Provide the [X, Y] coordinate of the cell's center where the given text is located.  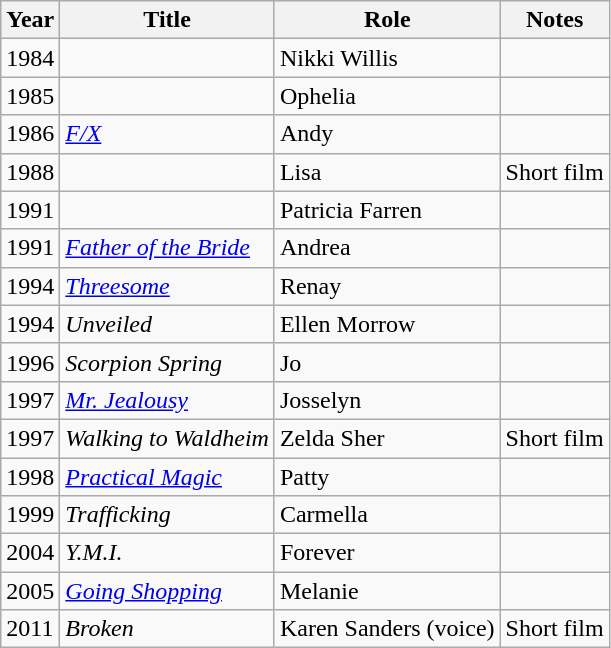
Karen Sanders (voice) [387, 629]
Nikki Willis [387, 58]
1999 [30, 515]
Andy [387, 134]
Ellen Morrow [387, 324]
Broken [168, 629]
Notes [554, 20]
Zelda Sher [387, 438]
1996 [30, 362]
1988 [30, 172]
Unveiled [168, 324]
Walking to Waldheim [168, 438]
2011 [30, 629]
Melanie [387, 591]
Title [168, 20]
2005 [30, 591]
Year [30, 20]
Jo [387, 362]
Y.M.I. [168, 553]
Lisa [387, 172]
Going Shopping [168, 591]
Patricia Farren [387, 210]
Mr. Jealousy [168, 400]
Role [387, 20]
Patty [387, 477]
1986 [30, 134]
Father of the Bride [168, 248]
1998 [30, 477]
Andrea [387, 248]
F/X [168, 134]
1985 [30, 96]
Josselyn [387, 400]
Renay [387, 286]
Scorpion Spring [168, 362]
Forever [387, 553]
2004 [30, 553]
Ophelia [387, 96]
1984 [30, 58]
Carmella [387, 515]
Trafficking [168, 515]
Practical Magic [168, 477]
Threesome [168, 286]
